Extract the [X, Y] coordinate from the center of the cell holding the provided text.  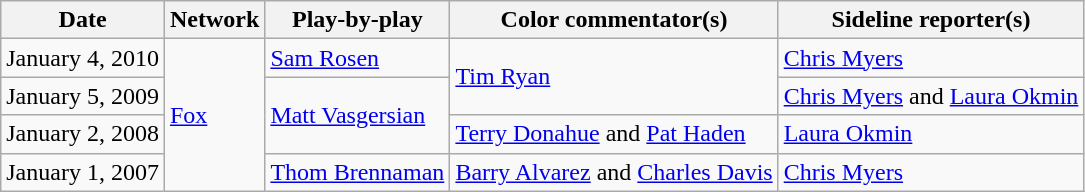
Laura Okmin [931, 134]
Terry Donahue and Pat Haden [614, 134]
January 2, 2008 [83, 134]
Play-by-play [358, 20]
January 4, 2010 [83, 58]
Date [83, 20]
Thom Brennaman [358, 172]
Chris Myers and Laura Okmin [931, 96]
Barry Alvarez and Charles Davis [614, 172]
Tim Ryan [614, 77]
Network [214, 20]
Sam Rosen [358, 58]
January 5, 2009 [83, 96]
Matt Vasgersian [358, 115]
Color commentator(s) [614, 20]
January 1, 2007 [83, 172]
Fox [214, 115]
Sideline reporter(s) [931, 20]
